For the text-containing cell, return its midpoint in [x, y] coordinate format. 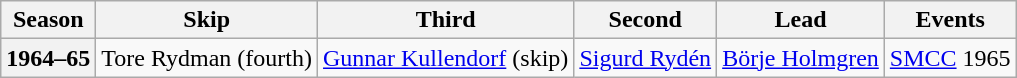
Second [646, 20]
Third [446, 20]
1964–65 [48, 58]
Gunnar Kullendorf (skip) [446, 58]
Events [950, 20]
Skip [207, 20]
Tore Rydman (fourth) [207, 58]
Season [48, 20]
Börje Holmgren [801, 58]
Lead [801, 20]
Sigurd Rydén [646, 58]
SMCC 1965 [950, 58]
